Provide the (X, Y) coordinate of the cell's center where the given text is located.  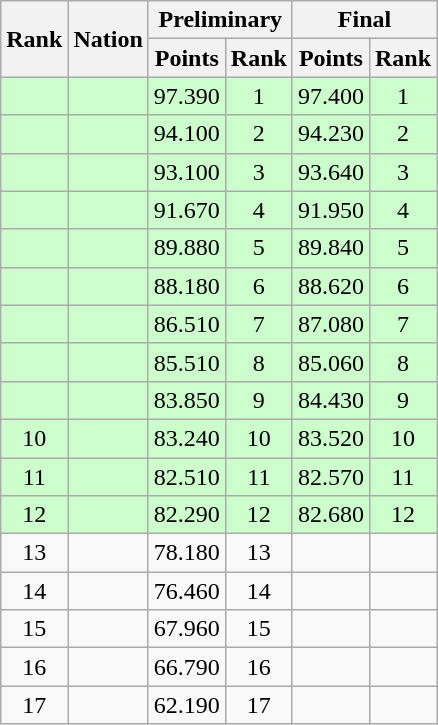
86.510 (186, 324)
Preliminary (220, 20)
88.620 (330, 286)
Final (364, 20)
88.180 (186, 286)
67.960 (186, 629)
91.670 (186, 210)
62.190 (186, 705)
97.400 (330, 96)
66.790 (186, 667)
82.570 (330, 477)
82.290 (186, 515)
89.840 (330, 248)
89.880 (186, 248)
83.240 (186, 438)
94.230 (330, 134)
83.520 (330, 438)
82.680 (330, 515)
82.510 (186, 477)
85.510 (186, 362)
83.850 (186, 400)
93.100 (186, 172)
97.390 (186, 96)
85.060 (330, 362)
84.430 (330, 400)
94.100 (186, 134)
91.950 (330, 210)
Nation (108, 39)
76.460 (186, 591)
78.180 (186, 553)
93.640 (330, 172)
87.080 (330, 324)
